Identify which cell holds the provided text, then report its [x, y] central coordinate. 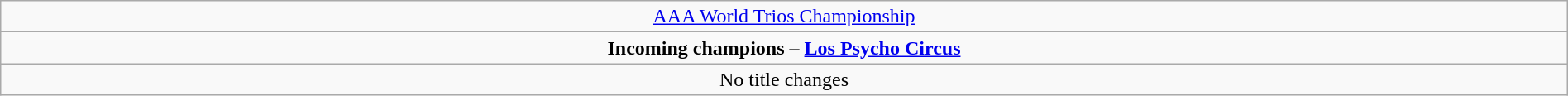
No title changes [784, 79]
AAA World Trios Championship [784, 17]
Incoming champions – Los Psycho Circus [784, 48]
